From the cell containing the given text, extract its center point as [x, y] coordinate. 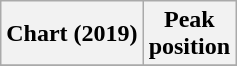
Peak position [189, 34]
Chart (2019) [72, 34]
